Locate the cell with the specified text and output its [X, Y] center coordinate. 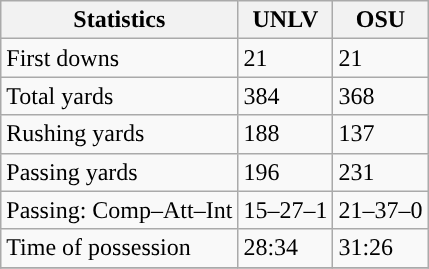
UNLV [286, 20]
231 [380, 172]
Passing yards [120, 172]
21–37–0 [380, 210]
31:26 [380, 248]
Time of possession [120, 248]
Rushing yards [120, 134]
15–27–1 [286, 210]
Statistics [120, 20]
OSU [380, 20]
Total yards [120, 96]
137 [380, 134]
188 [286, 134]
384 [286, 96]
First downs [120, 58]
368 [380, 96]
Passing: Comp–Att–Int [120, 210]
28:34 [286, 248]
196 [286, 172]
